Pinpoint the cell where the given text exists, returning its (X, Y) midpoint coordinate. 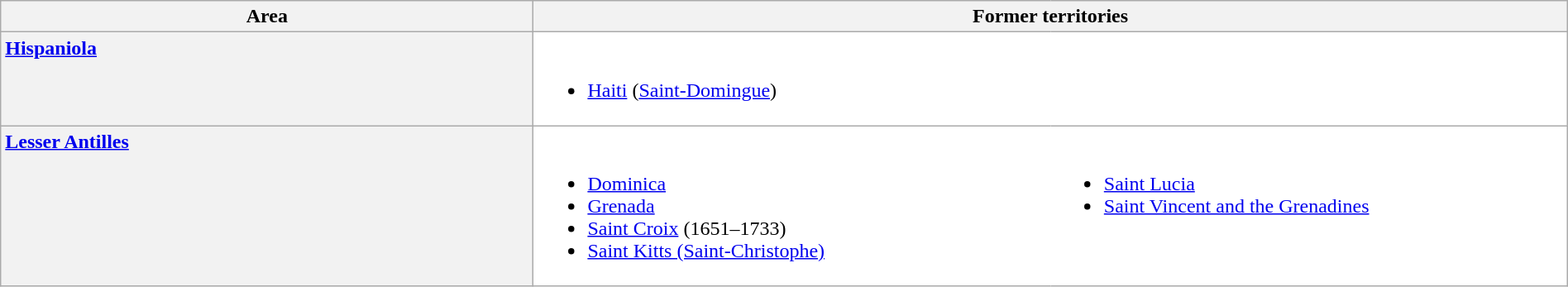
Haiti (Saint-Domingue) (792, 79)
Hispaniola (267, 79)
Area (267, 17)
Dominica Grenada Saint Croix (1651–1733) Saint Kitts (Saint-Christophe) (792, 206)
Lesser Antilles (267, 206)
Saint Lucia Saint Vincent and the Grenadines (1308, 206)
Former territories (1050, 17)
